Detect which cell encompasses the target text, then output its [X, Y] center coordinate. 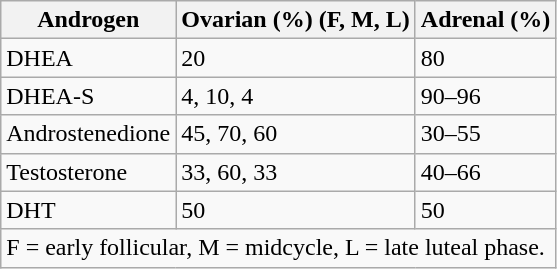
Adrenal (%) [486, 20]
F = early follicular, M = midcycle, L = late luteal phase. [278, 248]
20 [296, 58]
Androgen [88, 20]
33, 60, 33 [296, 172]
30–55 [486, 134]
4, 10, 4 [296, 96]
40–66 [486, 172]
Ovarian (%) (F, M, L) [296, 20]
DHEA-S [88, 96]
80 [486, 58]
DHEA [88, 58]
DHT [88, 210]
Androstenedione [88, 134]
Testosterone [88, 172]
90–96 [486, 96]
45, 70, 60 [296, 134]
